Locate the cell with the specified text and output its (x, y) center coordinate. 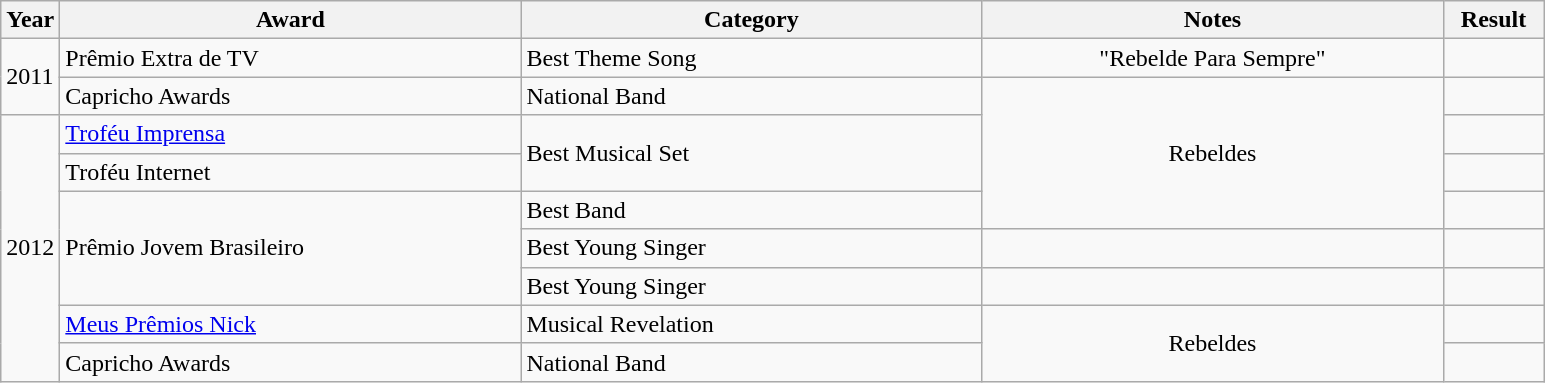
Prêmio Extra de TV (290, 58)
Best Theme Song (752, 58)
Prêmio Jovem Brasileiro (290, 248)
Musical Revelation (752, 324)
2011 (30, 77)
Year (30, 20)
Meus Prêmios Nick (290, 324)
Category (752, 20)
Notes (1212, 20)
Troféu Internet (290, 172)
Best Musical Set (752, 153)
Best Band (752, 210)
Award (290, 20)
"Rebelde Para Sempre" (1212, 58)
Result (1494, 20)
2012 (30, 248)
Troféu Imprensa (290, 134)
